Return (X, Y) of the center of cell containing provided text 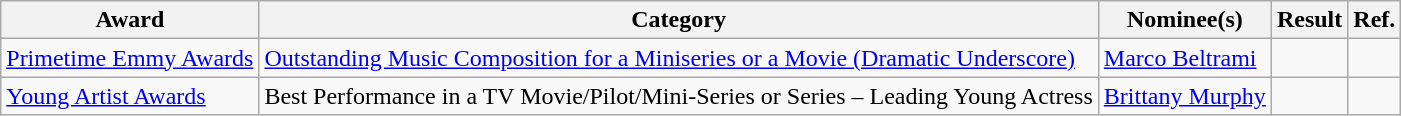
Brittany Murphy (1184, 96)
Category (678, 20)
Marco Beltrami (1184, 58)
Award (130, 20)
Young Artist Awards (130, 96)
Primetime Emmy Awards (130, 58)
Nominee(s) (1184, 20)
Outstanding Music Composition for a Miniseries or a Movie (Dramatic Underscore) (678, 58)
Ref. (1374, 20)
Best Performance in a TV Movie/Pilot/Mini-Series or Series – Leading Young Actress (678, 96)
Result (1309, 20)
